Extract the [x, y] coordinate from the center of the cell holding the provided text.  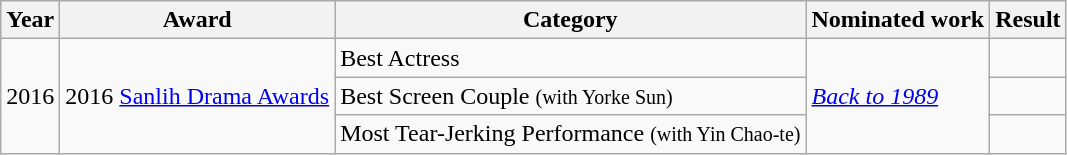
Best Screen Couple (with Yorke Sun) [570, 96]
Year [30, 20]
Result [1028, 20]
Back to 1989 [898, 96]
Nominated work [898, 20]
2016 [30, 96]
Award [198, 20]
2016 Sanlih Drama Awards [198, 96]
Best Actress [570, 58]
Most Tear-Jerking Performance (with Yin Chao-te) [570, 134]
Category [570, 20]
